Locate the cell with the specified text and output its (X, Y) center coordinate. 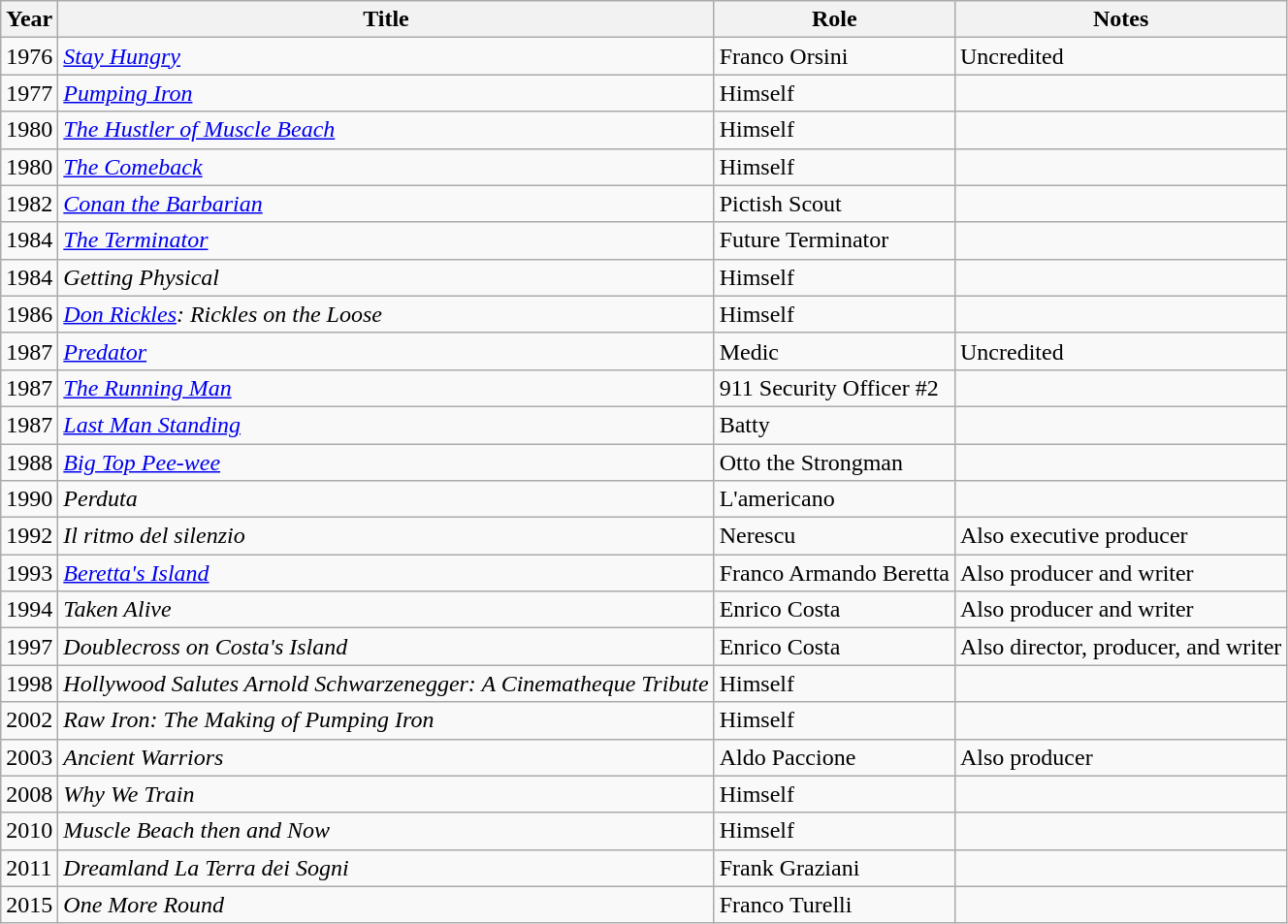
The Comeback (386, 167)
Doublecross on Costa's Island (386, 647)
Title (386, 19)
Conan the Barbarian (386, 204)
Don Rickles: Rickles on the Loose (386, 314)
911 Security Officer #2 (834, 388)
One More Round (386, 905)
Raw Iron: The Making of Pumping Iron (386, 720)
Franco Orsini (834, 56)
2002 (29, 720)
Big Top Pee-wee (386, 462)
Muscle Beach then and Now (386, 831)
Pictish Scout (834, 204)
Year (29, 19)
Franco Turelli (834, 905)
2011 (29, 868)
Why We Train (386, 794)
1994 (29, 610)
Getting Physical (386, 277)
1986 (29, 314)
Nerescu (834, 536)
1998 (29, 684)
1997 (29, 647)
Otto the Strongman (834, 462)
2015 (29, 905)
Franco Armando Beretta (834, 573)
2003 (29, 757)
2008 (29, 794)
1990 (29, 499)
Il ritmo del silenzio (386, 536)
Aldo Paccione (834, 757)
Also producer (1120, 757)
Perduta (386, 499)
Taken Alive (386, 610)
1992 (29, 536)
Stay Hungry (386, 56)
1982 (29, 204)
1976 (29, 56)
Role (834, 19)
Notes (1120, 19)
1988 (29, 462)
The Running Man (386, 388)
The Terminator (386, 240)
Predator (386, 351)
Medic (834, 351)
Hollywood Salutes Arnold Schwarzenegger: A Cinematheque Tribute (386, 684)
Future Terminator (834, 240)
Frank Graziani (834, 868)
2010 (29, 831)
1993 (29, 573)
Also director, producer, and writer (1120, 647)
Dreamland La Terra dei Sogni (386, 868)
Batty (834, 425)
Last Man Standing (386, 425)
The Hustler of Muscle Beach (386, 130)
Also executive producer (1120, 536)
1977 (29, 93)
Beretta's Island (386, 573)
Pumping Iron (386, 93)
L'americano (834, 499)
Ancient Warriors (386, 757)
